Determine the (x, y) coordinate at the center of the cell enclosing the given text.  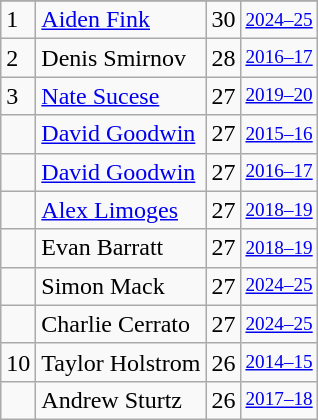
3 (18, 96)
2015–16 (279, 134)
Alex Limoges (121, 210)
Charlie Cerrato (121, 324)
2017–18 (279, 400)
2019–20 (279, 96)
Nate Sucese (121, 96)
Denis Smirnov (121, 58)
Simon Mack (121, 286)
2 (18, 58)
1 (18, 20)
Andrew Sturtz (121, 400)
28 (224, 58)
30 (224, 20)
2014–15 (279, 362)
10 (18, 362)
Aiden Fink (121, 20)
Taylor Holstrom (121, 362)
Evan Barratt (121, 248)
